Capture the cell that displays the provided text and extract its (x, y) central coordinate. 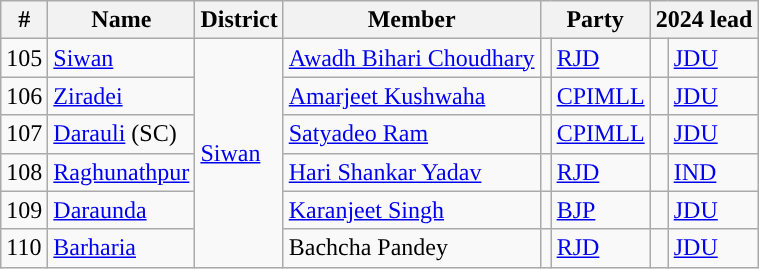
Bachcha Pandey (412, 248)
# (24, 20)
Name (122, 20)
Party (595, 20)
Awadh Bihari Choudhary (412, 58)
IND (713, 172)
District (239, 20)
Amarjeet Kushwaha (412, 96)
Ziradei (122, 96)
108 (24, 172)
BJP (600, 210)
Member (412, 20)
Darauli (SC) (122, 134)
Karanjeet Singh (412, 210)
Hari Shankar Yadav (412, 172)
Barharia (122, 248)
2024 lead (704, 20)
109 (24, 210)
105 (24, 58)
110 (24, 248)
107 (24, 134)
Satyadeo Ram (412, 134)
106 (24, 96)
Raghunathpur (122, 172)
Daraunda (122, 210)
